Locate the cell with the specified text and output its (X, Y) center coordinate. 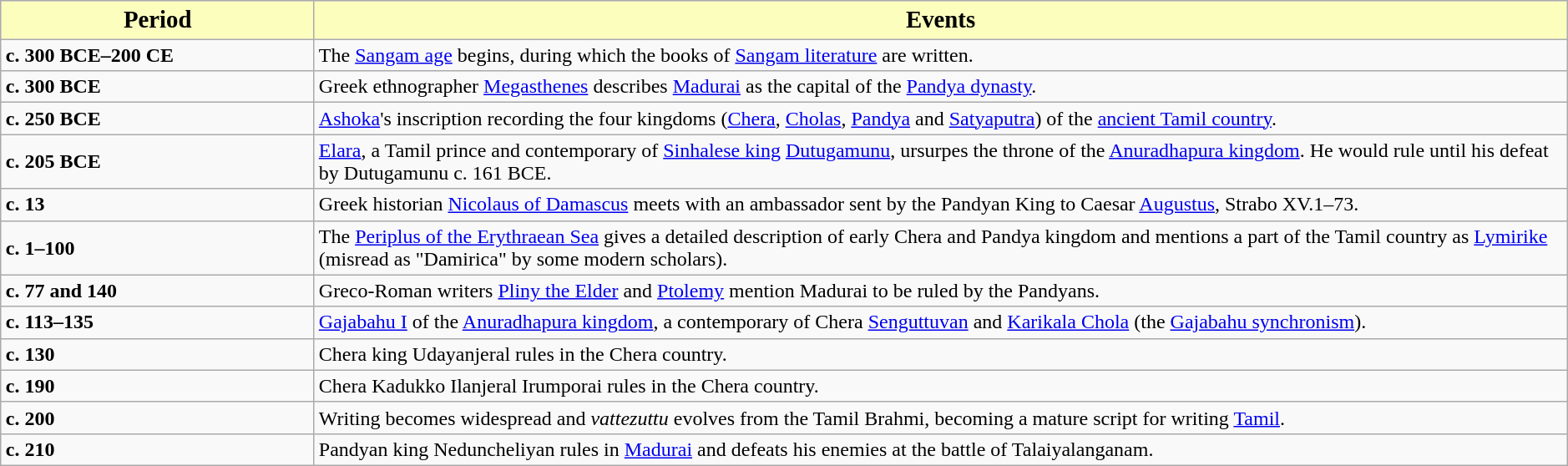
c. 190 (157, 386)
c. 200 (157, 418)
Period (157, 20)
Greek historian Nicolaus of Damascus meets with an ambassador sent by the Pandyan King to Caesar Augustus, Strabo XV.1–73. (940, 205)
Chera king Udayanjeral rules in the Chera country. (940, 354)
c. 1–100 (157, 247)
c. 13 (157, 205)
Ashoka's inscription recording the four kingdoms (Chera, Cholas, Pandya and Satyaputra) of the ancient Tamil country. (940, 119)
c. 300 BCE (157, 87)
c. 113–135 (157, 322)
c. 300 BCE–200 CE (157, 55)
Events (940, 20)
Gajabahu I of the Anuradhapura kingdom, a contemporary of Chera Senguttuvan and Karikala Chola (the Gajabahu synchronism). (940, 322)
Writing becomes widespread and vattezuttu evolves from the Tamil Brahmi, becoming a mature script for writing Tamil. (940, 418)
Pandyan king Neduncheliyan rules in Madurai and defeats his enemies at the battle of Talaiyalanganam. (940, 449)
c. 250 BCE (157, 119)
Chera Kadukko Ilanjeral Irumporai rules in the Chera country. (940, 386)
c. 130 (157, 354)
Greco-Roman writers Pliny the Elder and Ptolemy mention Madurai to be ruled by the Pandyans. (940, 291)
c. 77 and 140 (157, 291)
c. 205 BCE (157, 162)
The Sangam age begins, during which the books of Sangam literature are written. (940, 55)
c. 210 (157, 449)
Greek ethnographer Megasthenes describes Madurai as the capital of the Pandya dynasty. (940, 87)
